For the text-containing cell, return its midpoint in (X, Y) coordinate format. 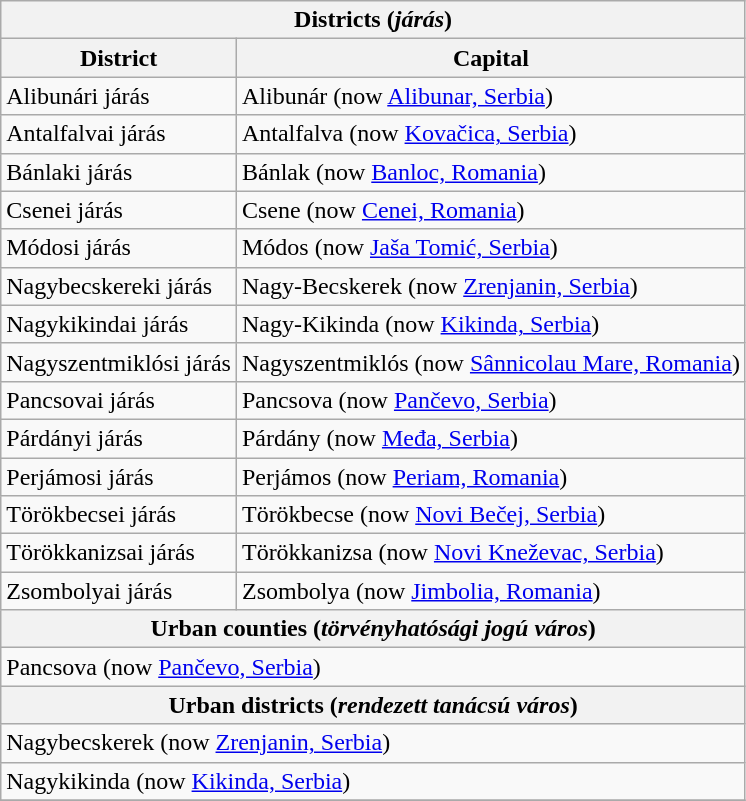
Zsombolyai járás (119, 591)
Nagybecskerek (now Zrenjanin, Serbia) (374, 743)
Törökkanizsai járás (119, 553)
Capital (490, 58)
Antalfalvai járás (119, 134)
Nagyszentmiklósi járás (119, 362)
Bánlak (now Banloc, Romania) (490, 172)
Párdányi járás (119, 438)
Csenei járás (119, 210)
Urban counties (törvényhatósági jogú város) (374, 629)
Nagyszentmiklós (now Sânnicolau Mare, Romania) (490, 362)
Zsombolya (now Jimbolia, Romania) (490, 591)
Antalfalva (now Kovačica, Serbia) (490, 134)
Módosi járás (119, 248)
Perjámosi járás (119, 477)
Nagykikindai járás (119, 324)
Nagy-Kikinda (now Kikinda, Serbia) (490, 324)
Pancsovai járás (119, 400)
Csene (now Cenei, Romania) (490, 210)
Alibunári járás (119, 96)
Alibunár (now Alibunar, Serbia) (490, 96)
District (119, 58)
Urban districts (rendezett tanácsú város) (374, 705)
Nagykikinda (now Kikinda, Serbia) (374, 781)
Törökbecse (now Novi Bečej, Serbia) (490, 515)
Nagybecskereki járás (119, 286)
Nagy-Becskerek (now Zrenjanin, Serbia) (490, 286)
Bánlaki járás (119, 172)
Módos (now Jaša Tomić, Serbia) (490, 248)
Törökkanizsa (now Novi Kneževac, Serbia) (490, 553)
Perjámos (now Periam, Romania) (490, 477)
Districts (járás) (374, 20)
Párdány (now Međa, Serbia) (490, 438)
Törökbecsei járás (119, 515)
